Determine the [x, y] coordinate at the center of the cell enclosing the given text.  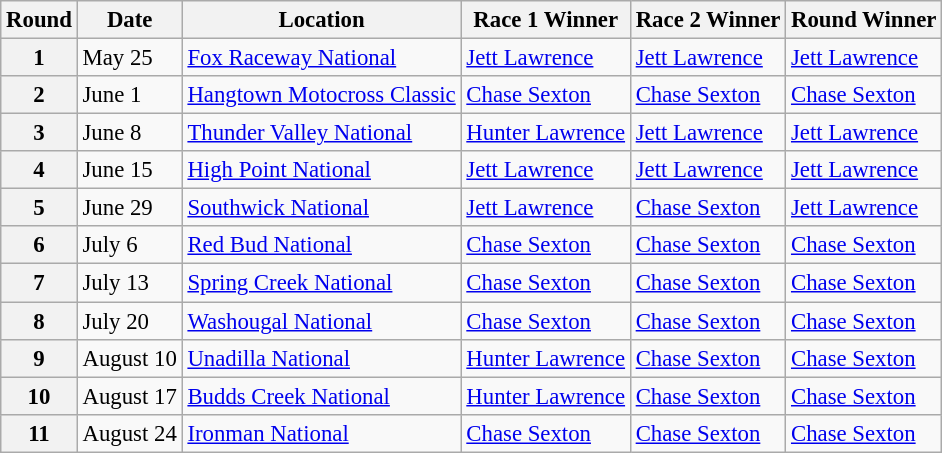
9 [39, 358]
Thunder Valley National [322, 133]
Race 2 Winner [708, 20]
June 1 [130, 95]
Red Bud National [322, 245]
June 29 [130, 208]
8 [39, 321]
Date [130, 20]
July 6 [130, 245]
August 10 [130, 358]
July 20 [130, 321]
July 13 [130, 283]
Location [322, 20]
High Point National [322, 170]
Round [39, 20]
Washougal National [322, 321]
Spring Creek National [322, 283]
Race 1 Winner [546, 20]
11 [39, 433]
6 [39, 245]
June 15 [130, 170]
Fox Raceway National [322, 58]
2 [39, 95]
Unadilla National [322, 358]
3 [39, 133]
Ironman National [322, 433]
7 [39, 283]
Round Winner [864, 20]
5 [39, 208]
1 [39, 58]
June 8 [130, 133]
August 17 [130, 396]
August 24 [130, 433]
Southwick National [322, 208]
Budds Creek National [322, 396]
May 25 [130, 58]
Hangtown Motocross Classic [322, 95]
10 [39, 396]
4 [39, 170]
